From the cell containing the given text, extract its center point as (X, Y) coordinate. 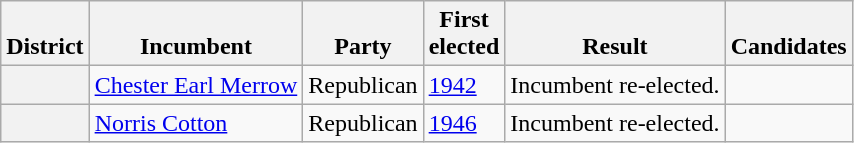
Firstelected (464, 34)
Incumbent (196, 34)
Candidates (788, 34)
Chester Earl Merrow (196, 85)
1946 (464, 123)
Result (615, 34)
District (45, 34)
Norris Cotton (196, 123)
1942 (464, 85)
Party (363, 34)
